Determine the [x, y] coordinate at the center of the cell enclosing the given text.  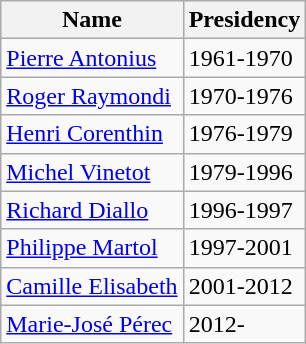
2012- [244, 324]
Marie-José Pérec [92, 324]
1979-1996 [244, 172]
Richard Diallo [92, 210]
Henri Corenthin [92, 134]
1976-1979 [244, 134]
1970-1976 [244, 96]
Presidency [244, 20]
Michel Vinetot [92, 172]
Camille Elisabeth [92, 286]
2001-2012 [244, 286]
Pierre Antonius [92, 58]
1996-1997 [244, 210]
1961-1970 [244, 58]
1997-2001 [244, 248]
Roger Raymondi [92, 96]
Name [92, 20]
Philippe Martol [92, 248]
